Scan for the cell matching the given text and deliver its (X, Y) coordinate at center. 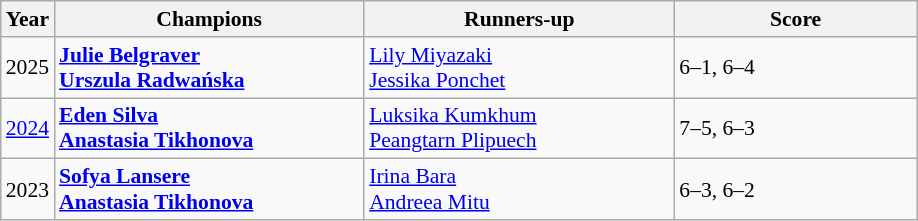
6–1, 6–4 (796, 68)
Irina Bara Andreea Mitu (519, 190)
7–5, 6–3 (796, 128)
2023 (28, 190)
Eden Silva Anastasia Tikhonova (209, 128)
Sofya Lansere Anastasia Tikhonova (209, 190)
Luksika Kumkhum Peangtarn Plipuech (519, 128)
Runners-up (519, 19)
Lily Miyazaki Jessika Ponchet (519, 68)
Champions (209, 19)
Year (28, 19)
Score (796, 19)
6–3, 6–2 (796, 190)
2025 (28, 68)
Julie Belgraver Urszula Radwańska (209, 68)
2024 (28, 128)
